Detect which cell encompasses the target text, then output its [x, y] center coordinate. 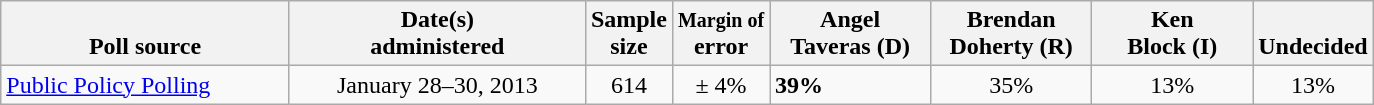
Date(s)administered [437, 34]
Undecided [1313, 34]
Margin oferror [720, 34]
BrendanDoherty (R) [1012, 34]
Poll source [146, 34]
614 [628, 85]
KenBlock (I) [1172, 34]
± 4% [720, 85]
Public Policy Polling [146, 85]
35% [1012, 85]
39% [850, 85]
January 28–30, 2013 [437, 85]
AngelTaveras (D) [850, 34]
Samplesize [628, 34]
